Determine the (x, y) coordinate at the center of the cell enclosing the given text.  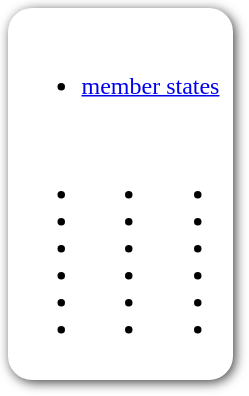
member states (120, 72)
